Locate the cell with the specified text and output its (x, y) center coordinate. 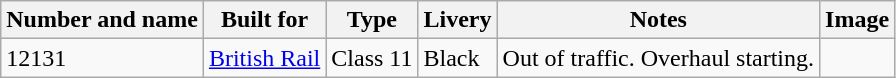
Built for (264, 20)
Number and name (102, 20)
Type (372, 20)
British Rail (264, 58)
Livery (458, 20)
Class 11 (372, 58)
Black (458, 58)
Out of traffic. Overhaul starting. (658, 58)
Notes (658, 20)
12131 (102, 58)
Image (858, 20)
